Detect which cell encompasses the target text, then output its (X, Y) center coordinate. 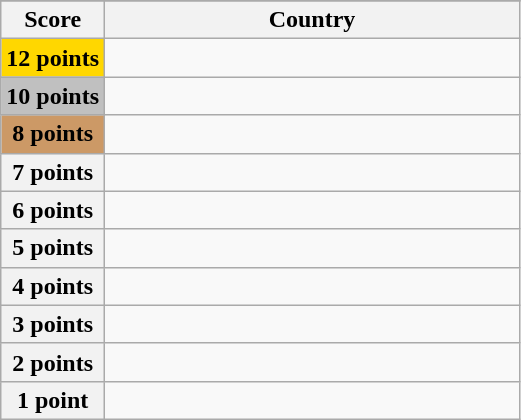
3 points (53, 324)
4 points (53, 286)
8 points (53, 134)
Country (312, 20)
12 points (53, 58)
Score (53, 20)
7 points (53, 172)
10 points (53, 96)
6 points (53, 210)
5 points (53, 248)
1 point (53, 400)
2 points (53, 362)
